Detect which cell encompasses the target text, then output its (x, y) center coordinate. 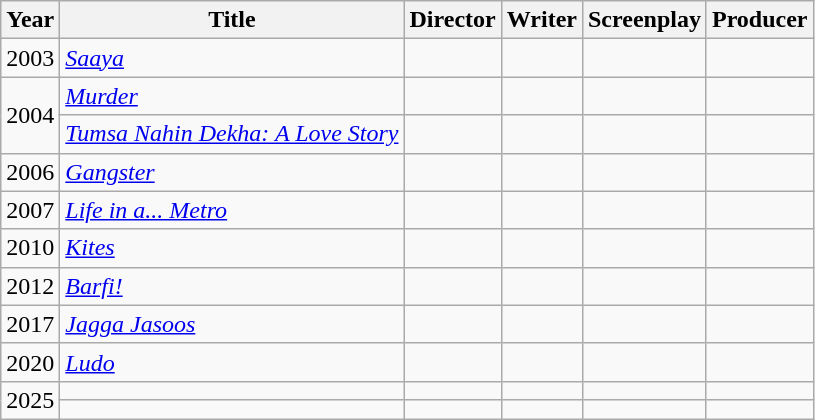
Screenplay (644, 20)
2020 (30, 362)
2010 (30, 248)
Producer (760, 20)
Murder (232, 96)
Year (30, 20)
2004 (30, 115)
Jagga Jasoos (232, 324)
2006 (30, 172)
Tumsa Nahin Dekha: A Love Story (232, 134)
Director (452, 20)
Ludo (232, 362)
Gangster (232, 172)
2007 (30, 210)
Kites (232, 248)
Life in a... Metro (232, 210)
Writer (542, 20)
2012 (30, 286)
Saaya (232, 58)
2017 (30, 324)
2025 (30, 400)
2003 (30, 58)
Barfi! (232, 286)
Title (232, 20)
